Find where the given text appears and provide that cell's center as [x, y] coordinate. 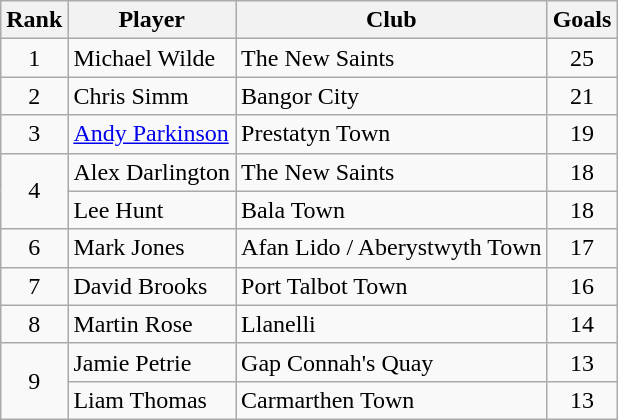
Club [392, 20]
21 [582, 96]
Prestatyn Town [392, 134]
14 [582, 324]
16 [582, 286]
3 [34, 134]
Afan Lido / Aberystwyth Town [392, 248]
Martin Rose [152, 324]
19 [582, 134]
Goals [582, 20]
Alex Darlington [152, 172]
6 [34, 248]
Liam Thomas [152, 400]
2 [34, 96]
Player [152, 20]
Chris Simm [152, 96]
25 [582, 58]
Andy Parkinson [152, 134]
Lee Hunt [152, 210]
1 [34, 58]
4 [34, 191]
Bala Town [392, 210]
8 [34, 324]
Rank [34, 20]
Port Talbot Town [392, 286]
Bangor City [392, 96]
Michael Wilde [152, 58]
Carmarthen Town [392, 400]
17 [582, 248]
Llanelli [392, 324]
9 [34, 381]
David Brooks [152, 286]
Mark Jones [152, 248]
Gap Connah's Quay [392, 362]
Jamie Petrie [152, 362]
7 [34, 286]
